Locate the cell with the specified text and output its [x, y] center coordinate. 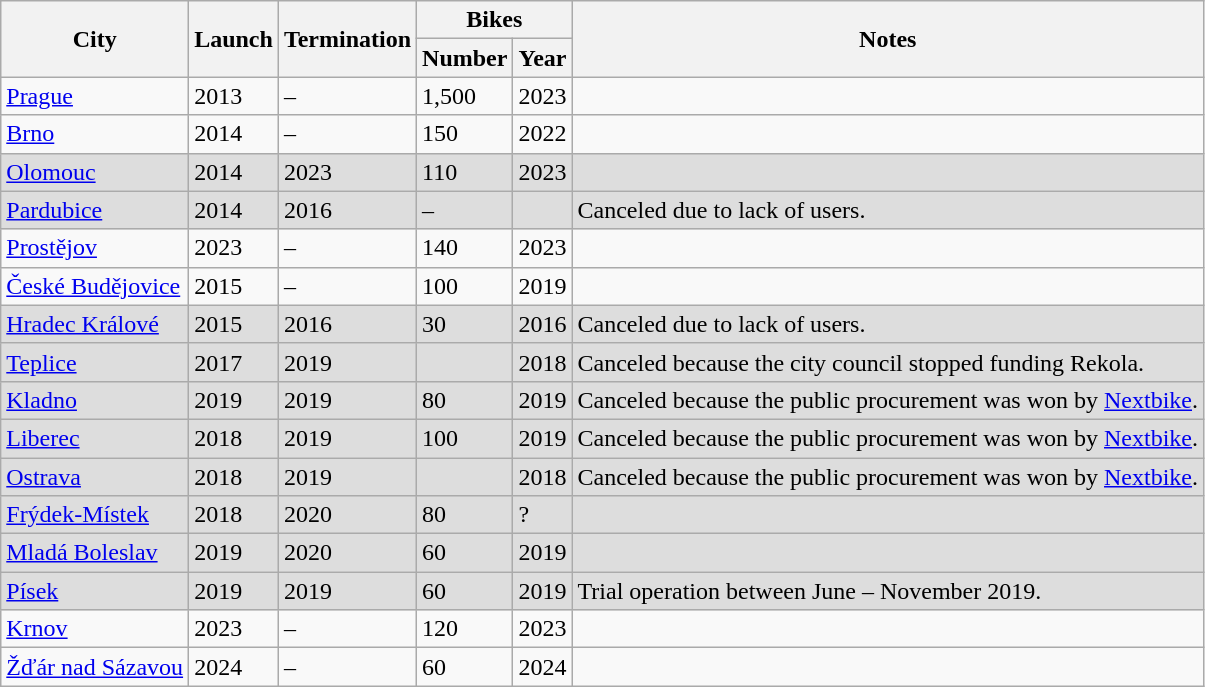
Launch [234, 39]
2017 [234, 362]
2022 [542, 134]
Pardubice [95, 210]
Bikes [494, 20]
Number [465, 58]
Teplice [95, 362]
Brno [95, 134]
Kladno [95, 400]
Notes [888, 39]
1,500 [465, 96]
Písek [95, 591]
Mladá Boleslav [95, 553]
120 [465, 629]
Žďár nad Sázavou [95, 667]
City [95, 39]
Canceled because the city council stopped funding Rekola. [888, 362]
Prostějov [95, 248]
110 [465, 172]
Frýdek-Místek [95, 515]
Trial operation between June – November 2019. [888, 591]
30 [465, 324]
140 [465, 248]
? [542, 515]
Liberec [95, 438]
Year [542, 58]
Prague [95, 96]
Olomouc [95, 172]
Ostrava [95, 477]
Termination [347, 39]
150 [465, 134]
České Budějovice [95, 286]
2013 [234, 96]
Krnov [95, 629]
Hradec Králové [95, 324]
